Capture the cell that displays the provided text and extract its (X, Y) central coordinate. 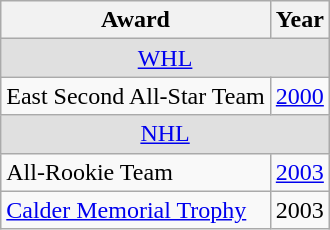
Year (300, 20)
NHL (166, 134)
WHL (166, 58)
Award (136, 20)
Calder Memorial Trophy (136, 210)
East Second All-Star Team (136, 96)
2000 (300, 96)
All-Rookie Team (136, 172)
